Locate the cell with the specified text and output its [x, y] center coordinate. 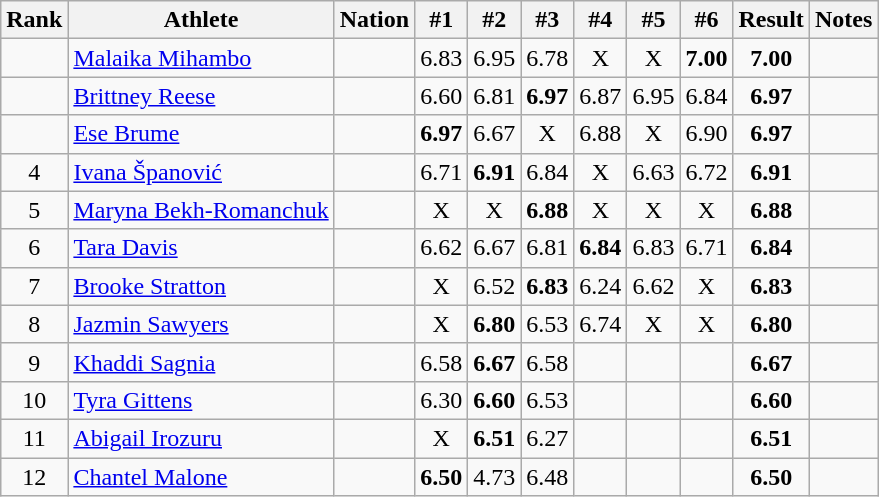
Chantel Malone [201, 477]
Result [771, 20]
#3 [548, 20]
6.63 [654, 172]
Malaika Mihambo [201, 58]
#6 [706, 20]
Maryna Bekh-Romanchuk [201, 210]
6.87 [600, 96]
#4 [600, 20]
10 [34, 400]
11 [34, 438]
6.78 [548, 58]
Brittney Reese [201, 96]
6.52 [494, 286]
Tara Davis [201, 248]
6.48 [548, 477]
Brooke Stratton [201, 286]
Tyra Gittens [201, 400]
Notes [843, 20]
Abigail Irozuru [201, 438]
7 [34, 286]
Rank [34, 20]
8 [34, 324]
6.72 [706, 172]
12 [34, 477]
6.27 [548, 438]
9 [34, 362]
6.24 [600, 286]
Ese Brume [201, 134]
6.90 [706, 134]
Athlete [201, 20]
#5 [654, 20]
#2 [494, 20]
6.30 [442, 400]
4 [34, 172]
#1 [442, 20]
Nation [374, 20]
5 [34, 210]
6 [34, 248]
6.74 [600, 324]
4.73 [494, 477]
Jazmin Sawyers [201, 324]
Ivana Španović [201, 172]
Khaddi Sagnia [201, 362]
